For the text-containing cell, return its midpoint in (X, Y) coordinate format. 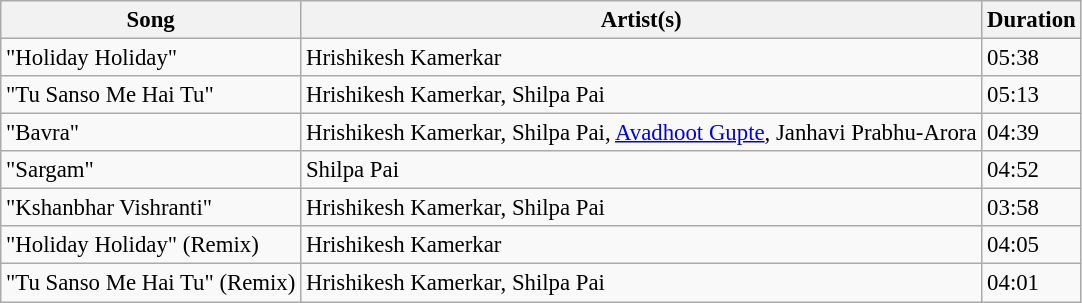
04:01 (1032, 283)
Artist(s) (642, 20)
Song (151, 20)
04:39 (1032, 133)
"Holiday Holiday" (Remix) (151, 245)
"Tu Sanso Me Hai Tu" (151, 95)
"Bavra" (151, 133)
05:38 (1032, 58)
Shilpa Pai (642, 170)
"Tu Sanso Me Hai Tu" (Remix) (151, 283)
"Holiday Holiday" (151, 58)
03:58 (1032, 208)
04:52 (1032, 170)
"Sargam" (151, 170)
Hrishikesh Kamerkar, Shilpa Pai, Avadhoot Gupte, Janhavi Prabhu-Arora (642, 133)
Duration (1032, 20)
"Kshanbhar Vishranti" (151, 208)
05:13 (1032, 95)
04:05 (1032, 245)
